Locate the cell with the specified text and output its [X, Y] center coordinate. 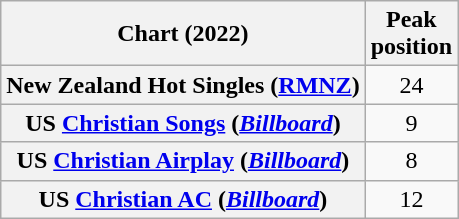
8 [411, 161]
New Zealand Hot Singles (RMNZ) [183, 85]
12 [411, 199]
US Christian Airplay (Billboard) [183, 161]
US Christian Songs (Billboard) [183, 123]
24 [411, 85]
Chart (2022) [183, 34]
Peakposition [411, 34]
9 [411, 123]
US Christian AC (Billboard) [183, 199]
